Provide the [X, Y] coordinate of the cell's center where the given text is located.  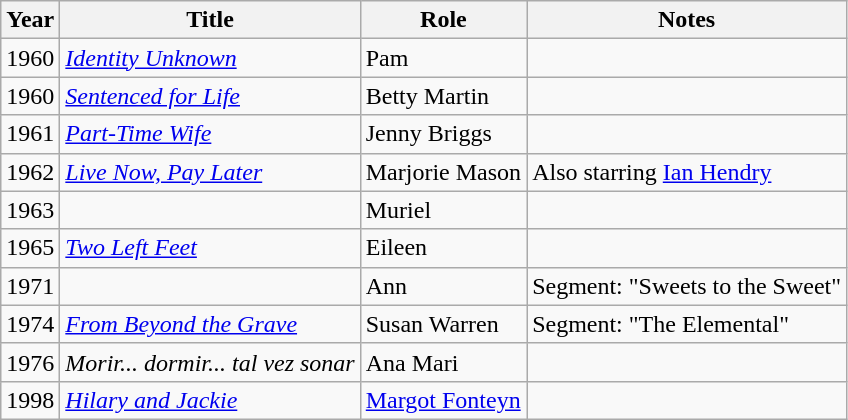
Segment: "Sweets to the Sweet" [687, 286]
Jenny Briggs [443, 134]
1965 [30, 248]
Muriel [443, 210]
Year [30, 20]
Susan Warren [443, 324]
Ann [443, 286]
Identity Unknown [210, 58]
Eileen [443, 248]
Margot Fonteyn [443, 400]
1961 [30, 134]
1963 [30, 210]
Notes [687, 20]
Role [443, 20]
Live Now, Pay Later [210, 172]
From Beyond the Grave [210, 324]
Segment: "The Elemental" [687, 324]
1998 [30, 400]
Also starring Ian Hendry [687, 172]
Title [210, 20]
Sentenced for Life [210, 96]
Marjorie Mason [443, 172]
1962 [30, 172]
1976 [30, 362]
1974 [30, 324]
Morir... dormir... tal vez sonar [210, 362]
Part-Time Wife [210, 134]
Betty Martin [443, 96]
Ana Mari [443, 362]
1971 [30, 286]
Pam [443, 58]
Two Left Feet [210, 248]
Hilary and Jackie [210, 400]
